Pinpoint the cell where the given text exists, returning its (x, y) midpoint coordinate. 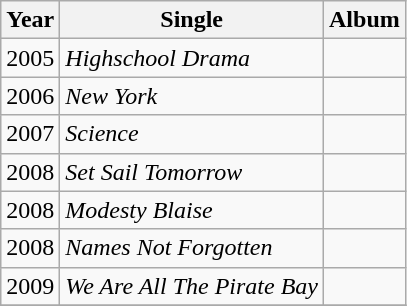
Year (30, 20)
Highschool Drama (192, 58)
2006 (30, 96)
2005 (30, 58)
Science (192, 134)
2009 (30, 286)
New York (192, 96)
We Are All The Pirate Bay (192, 286)
2007 (30, 134)
Set Sail Tomorrow (192, 172)
Names Not Forgotten (192, 248)
Single (192, 20)
Album (365, 20)
Modesty Blaise (192, 210)
